Determine the [X, Y] coordinate at the center of the cell enclosing the given text.  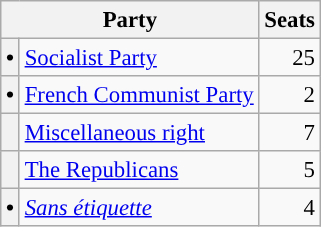
French Communist Party [139, 95]
Miscellaneous right [139, 133]
The Republicans [139, 170]
4 [290, 208]
5 [290, 170]
25 [290, 58]
Sans étiquette [139, 208]
Socialist Party [139, 58]
Seats [290, 20]
Party [130, 20]
2 [290, 95]
7 [290, 133]
